From the cell containing the given text, extract its center point as [X, Y] coordinate. 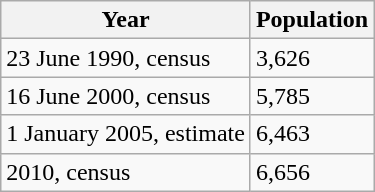
1 January 2005, estimate [126, 134]
Year [126, 20]
6,463 [312, 134]
5,785 [312, 96]
23 June 1990, census [126, 58]
16 June 2000, census [126, 96]
6,656 [312, 172]
2010, census [126, 172]
3,626 [312, 58]
Population [312, 20]
